Scan for the cell matching the given text and deliver its (x, y) coordinate at center. 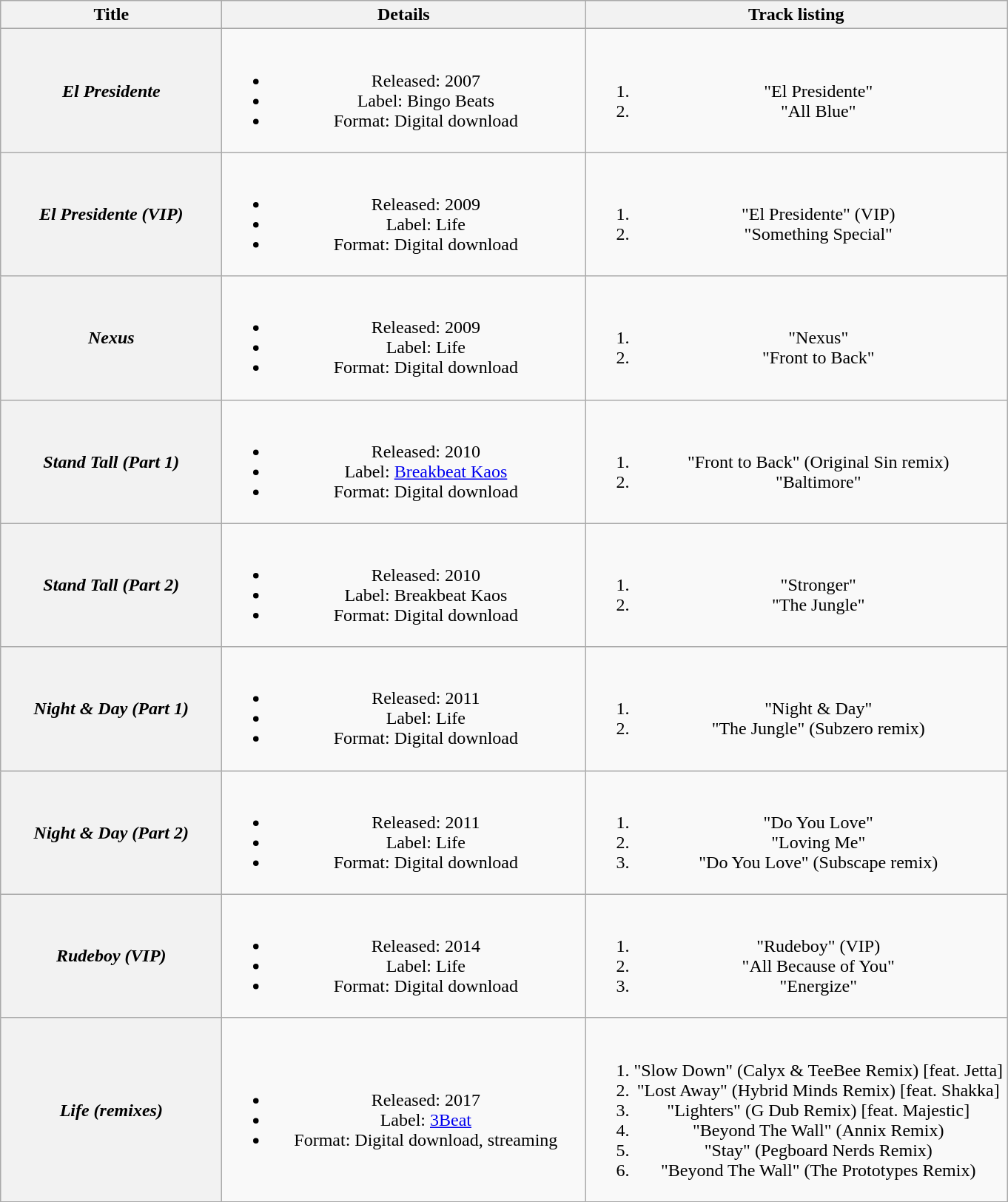
"Do You Love""Loving Me""Do You Love" (Subscape remix) (796, 832)
Night & Day (Part 2) (111, 832)
Track listing (796, 15)
"Night & Day""The Jungle" (Subzero remix) (796, 709)
Stand Tall (Part 2) (111, 585)
Life (remixes) (111, 1109)
"Rudeboy" (VIP)"All Because of You""Energize" (796, 956)
Rudeboy (VIP) (111, 956)
Nexus (111, 338)
"Front to Back" (Original Sin remix)"Baltimore" (796, 462)
El Presidente (111, 90)
Details (404, 15)
"El Presidente""All Blue" (796, 90)
El Presidente (VIP) (111, 215)
Title (111, 15)
Released: 2007Label: Bingo BeatsFormat: Digital download (404, 90)
"Stronger""The Jungle" (796, 585)
"Nexus""Front to Back" (796, 338)
"El Presidente" (VIP)"Something Special" (796, 215)
Night & Day (Part 1) (111, 709)
Released: 2014Label: LifeFormat: Digital download (404, 956)
Released: 2017Label: 3BeatFormat: Digital download, streaming (404, 1109)
Stand Tall (Part 1) (111, 462)
